Identify which cell holds the provided text, then report its (X, Y) central coordinate. 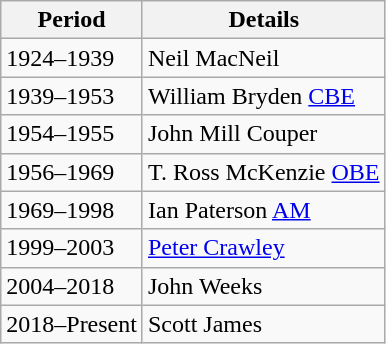
T. Ross McKenzie OBE (264, 172)
1924–1939 (72, 58)
Neil MacNeil (264, 58)
1956–1969 (72, 172)
John Mill Couper (264, 134)
2018–Present (72, 324)
John Weeks (264, 286)
1954–1955 (72, 134)
2004–2018 (72, 286)
Details (264, 20)
1939–1953 (72, 96)
William Bryden CBE (264, 96)
1969–1998 (72, 210)
Period (72, 20)
1999–2003 (72, 248)
Scott James (264, 324)
Peter Crawley (264, 248)
Ian Paterson AM (264, 210)
